Find where the given text appears and provide that cell's center as [X, Y] coordinate. 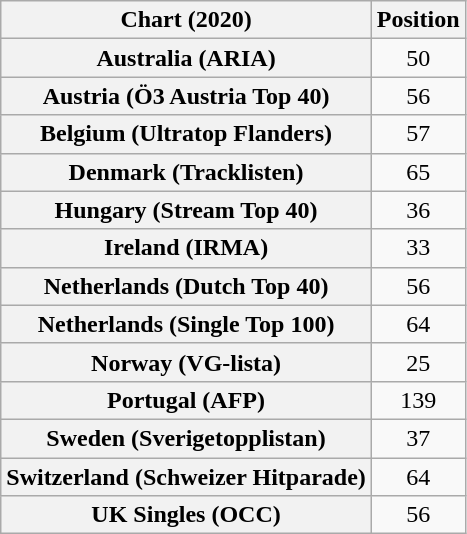
UK Singles (OCC) [186, 515]
Position [418, 20]
Netherlands (Single Top 100) [186, 324]
Norway (VG-lista) [186, 362]
57 [418, 134]
65 [418, 172]
Denmark (Tracklisten) [186, 172]
Netherlands (Dutch Top 40) [186, 286]
Australia (ARIA) [186, 58]
36 [418, 210]
37 [418, 438]
Hungary (Stream Top 40) [186, 210]
Austria (Ö3 Austria Top 40) [186, 96]
139 [418, 400]
Sweden (Sverigetopplistan) [186, 438]
Chart (2020) [186, 20]
Belgium (Ultratop Flanders) [186, 134]
33 [418, 248]
Switzerland (Schweizer Hitparade) [186, 477]
25 [418, 362]
50 [418, 58]
Ireland (IRMA) [186, 248]
Portugal (AFP) [186, 400]
